Detect which cell encompasses the target text, then output its [X, Y] center coordinate. 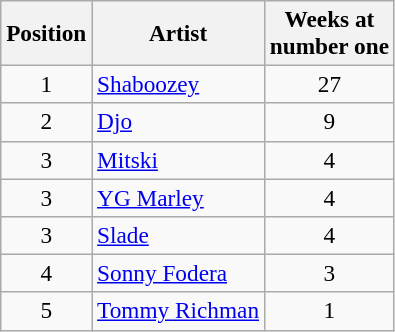
Position [46, 32]
5 [46, 311]
Shaboozey [178, 84]
Mitski [178, 160]
Weeks atnumber one [329, 32]
Slade [178, 235]
Tommy Richman [178, 311]
YG Marley [178, 197]
9 [329, 122]
2 [46, 122]
27 [329, 84]
Sonny Fodera [178, 273]
Djo [178, 122]
Artist [178, 32]
